From the cell containing the given text, extract its center point as [x, y] coordinate. 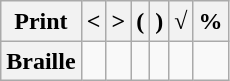
< [94, 21]
Print [41, 21]
√ [181, 21]
( [140, 21]
Braille [41, 61]
> [118, 21]
% [210, 21]
) [160, 21]
